Search for the cell housing the specified text and yield its (x, y) center coordinate. 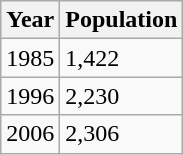
2,306 (122, 134)
1996 (30, 96)
2006 (30, 134)
Year (30, 20)
2,230 (122, 96)
Population (122, 20)
1,422 (122, 58)
1985 (30, 58)
